Determine the [X, Y] coordinate at the center of the cell enclosing the given text.  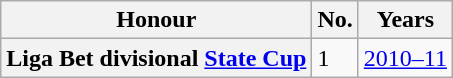
Years [405, 20]
No. [335, 20]
2010–11 [405, 58]
Liga Bet divisional State Cup [156, 58]
Honour [156, 20]
1 [335, 58]
